Find where the given text appears and provide that cell's center as [x, y] coordinate. 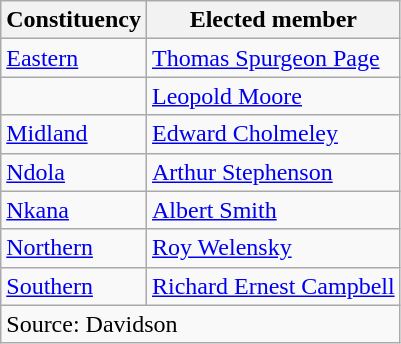
Arthur Stephenson [273, 172]
Eastern [74, 58]
Midland [74, 134]
Albert Smith [273, 210]
Richard Ernest Campbell [273, 286]
Northern [74, 248]
Source: Davidson [200, 324]
Edward Cholmeley [273, 134]
Leopold Moore [273, 96]
Ndola [74, 172]
Constituency [74, 20]
Southern [74, 286]
Elected member [273, 20]
Thomas Spurgeon Page [273, 58]
Nkana [74, 210]
Roy Welensky [273, 248]
